Identify which cell holds the provided text, then report its (x, y) central coordinate. 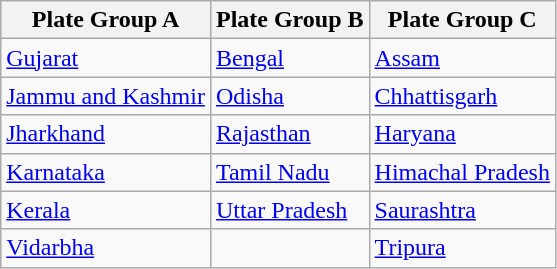
Jharkhand (106, 134)
Uttar Pradesh (290, 210)
Gujarat (106, 58)
Chhattisgarh (462, 96)
Jammu and Kashmir (106, 96)
Karnataka (106, 172)
Haryana (462, 134)
Tripura (462, 248)
Plate Group B (290, 20)
Odisha (290, 96)
Kerala (106, 210)
Plate Group C (462, 20)
Tamil Nadu (290, 172)
Himachal Pradesh (462, 172)
Vidarbha (106, 248)
Saurashtra (462, 210)
Rajasthan (290, 134)
Plate Group A (106, 20)
Assam (462, 58)
Bengal (290, 58)
